Locate the cell with the specified text and output its [x, y] center coordinate. 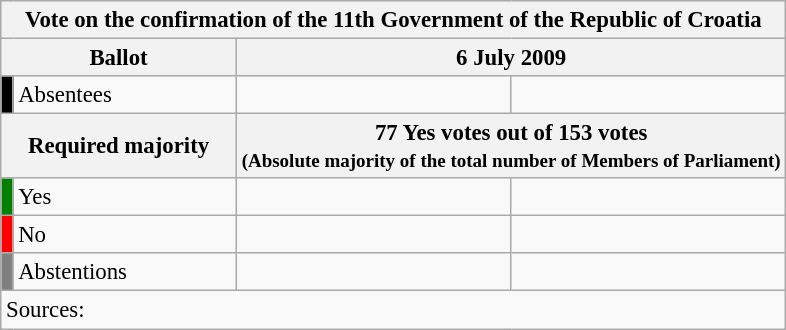
77 Yes votes out of 153 votes(Absolute majority of the total number of Members of Parliament) [511, 146]
Yes [125, 197]
Sources: [394, 310]
Vote on the confirmation of the 11th Government of the Republic of Croatia [394, 20]
No [125, 235]
Required majority [119, 146]
Absentees [125, 95]
6 July 2009 [511, 58]
Ballot [119, 58]
Abstentions [125, 273]
